Locate the cell with the specified text and output its [x, y] center coordinate. 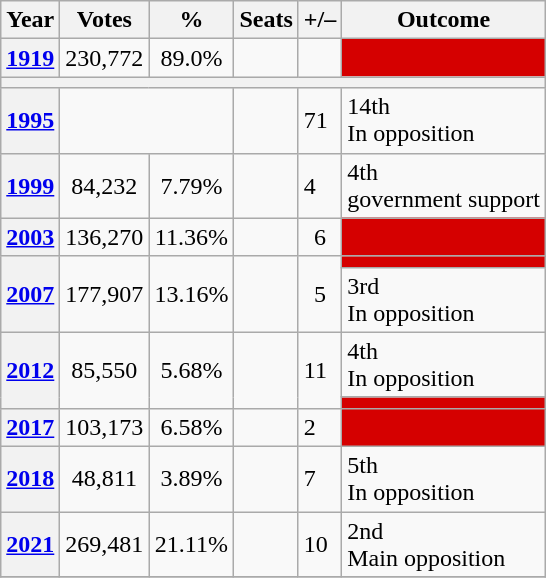
5thIn opposition [444, 478]
2017 [30, 427]
4thgovernment support [444, 186]
2012 [30, 370]
269,481 [104, 544]
48,811 [104, 478]
103,173 [104, 427]
2007 [30, 294]
7.79% [192, 186]
6.58% [192, 427]
84,232 [104, 186]
4thIn opposition [444, 364]
14thIn opposition [444, 120]
85,550 [104, 370]
6 [320, 237]
2003 [30, 237]
% [192, 20]
1919 [30, 58]
Seats [266, 20]
3.89% [192, 478]
4 [320, 186]
5.68% [192, 370]
2018 [30, 478]
2 [320, 427]
13.16% [192, 294]
5 [320, 294]
2021 [30, 544]
89.0% [192, 58]
177,907 [104, 294]
136,270 [104, 237]
230,772 [104, 58]
1999 [30, 186]
Votes [104, 20]
+/– [320, 20]
3rdIn opposition [444, 300]
71 [320, 120]
10 [320, 544]
Outcome [444, 20]
11 [320, 370]
21.11% [192, 544]
Year [30, 20]
2ndMain opposition [444, 544]
7 [320, 478]
11.36% [192, 237]
1995 [30, 120]
